Pinpoint the cell where the given text exists, returning its [x, y] midpoint coordinate. 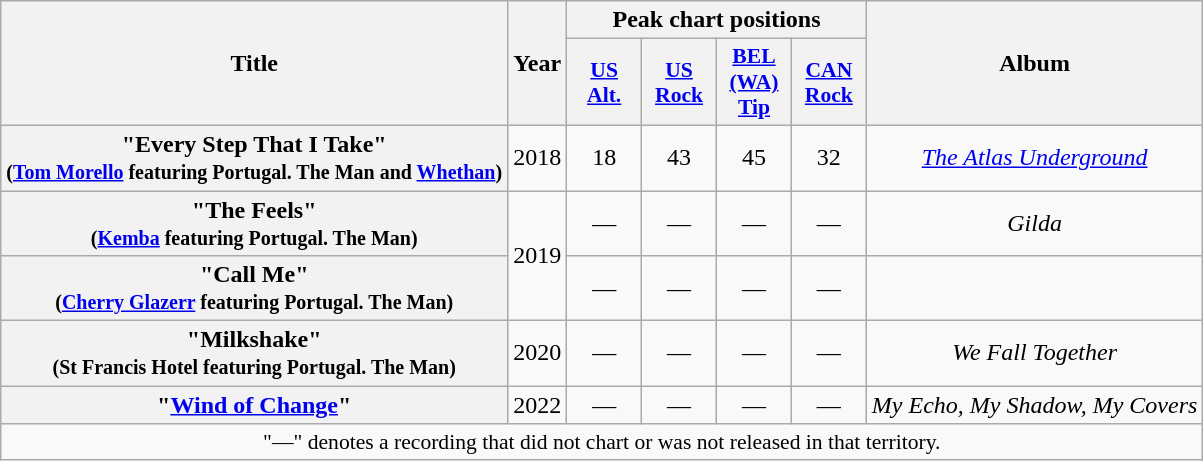
We Fall Together [1034, 354]
The Atlas Underground [1034, 158]
43 [680, 158]
Gilda [1034, 222]
Title [254, 64]
32 [828, 158]
USAlt. [604, 82]
"The Feels"(Kemba featuring Portugal. The Man) [254, 222]
USRock [680, 82]
My Echo, My Shadow, My Covers [1034, 405]
"Milkshake"(St Francis Hotel featuring Portugal. The Man) [254, 354]
2020 [538, 354]
Peak chart positions [717, 20]
"Call Me"(Cherry Glazerr featuring Portugal. The Man) [254, 288]
CANRock [828, 82]
2018 [538, 158]
45 [754, 158]
BEL(WA)Tip [754, 82]
"Every Step That I Take"(Tom Morello featuring Portugal. The Man and Whethan) [254, 158]
2022 [538, 405]
18 [604, 158]
"—" denotes a recording that did not chart or was not released in that territory. [602, 442]
"Wind of Change" [254, 405]
Year [538, 64]
2019 [538, 255]
Album [1034, 64]
